Search for the cell housing the specified text and yield its (x, y) center coordinate. 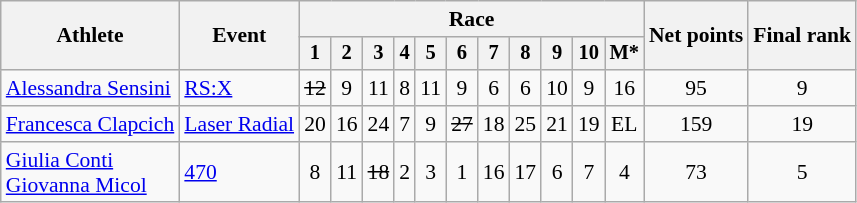
17 (526, 172)
Alessandra Sensini (90, 88)
Giulia ContiGiovanna Micol (90, 172)
73 (696, 172)
Francesca Clapcich (90, 124)
159 (696, 124)
Final rank (802, 36)
Athlete (90, 36)
EL (624, 124)
27 (462, 124)
Race (472, 19)
M* (624, 54)
95 (696, 88)
20 (315, 124)
Event (239, 36)
470 (239, 172)
Net points (696, 36)
25 (526, 124)
24 (379, 124)
Laser Radial (239, 124)
RS:X (239, 88)
21 (557, 124)
12 (315, 88)
